Capture the cell that displays the provided text and extract its (x, y) central coordinate. 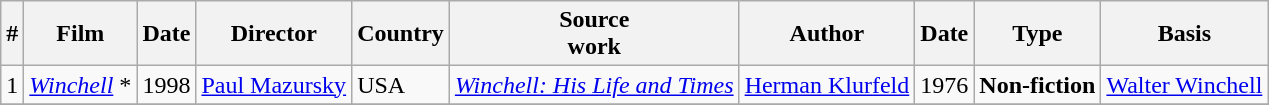
Winchell: His Life and Times (594, 85)
1976 (944, 85)
1 (12, 85)
Film (80, 34)
# (12, 34)
Country (401, 34)
Basis (1184, 34)
Non-fiction (1038, 85)
Author (827, 34)
1998 (166, 85)
Herman Klurfeld (827, 85)
Winchell * (80, 85)
Type (1038, 34)
Director (274, 34)
Sourcework (594, 34)
Paul Mazursky (274, 85)
Walter Winchell (1184, 85)
USA (401, 85)
